Return (X, Y) of the center of cell containing provided text 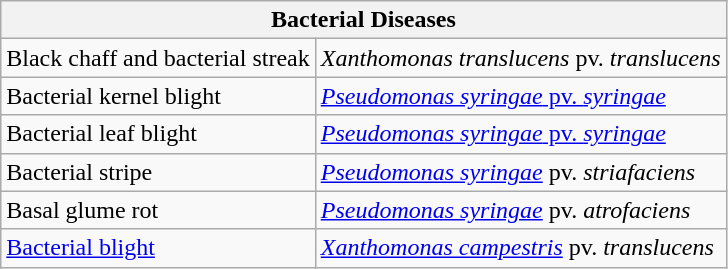
Pseudomonas syringae pv. striafaciens (520, 172)
Black chaff and bacterial streak (158, 58)
Bacterial leaf blight (158, 134)
Xanthomonas translucens pv. translucens (520, 58)
Basal glume rot (158, 210)
Bacterial blight (158, 248)
Bacterial stripe (158, 172)
Xanthomonas campestris pv. translucens (520, 248)
Bacterial Diseases (364, 20)
Pseudomonas syringae pv. atrofaciens (520, 210)
Bacterial kernel blight (158, 96)
